Extract the [x, y] coordinate from the center of the cell holding the provided text.  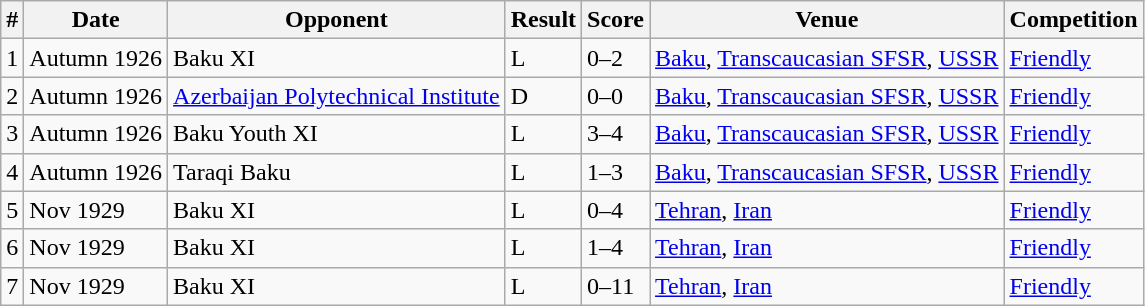
Venue [827, 20]
1–4 [616, 248]
Date [96, 20]
Baku Youth XI [337, 134]
3–4 [616, 134]
Score [616, 20]
2 [12, 96]
0–4 [616, 210]
0–11 [616, 286]
4 [12, 172]
D [543, 96]
Azerbaijan Polytechnical Institute [337, 96]
Opponent [337, 20]
# [12, 20]
7 [12, 286]
5 [12, 210]
Result [543, 20]
6 [12, 248]
1–3 [616, 172]
3 [12, 134]
Competition [1074, 20]
0–0 [616, 96]
0–2 [616, 58]
Taraqi Baku [337, 172]
1 [12, 58]
